Provide the (X, Y) coordinate of the cell's center where the given text is located.  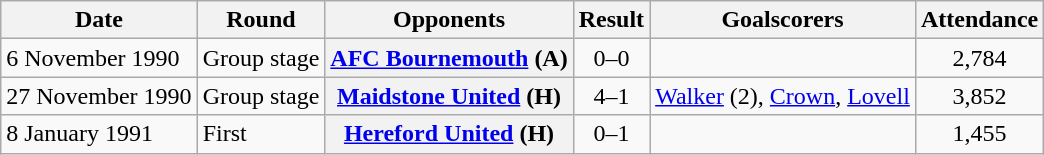
3,852 (979, 96)
1,455 (979, 134)
8 January 1991 (99, 134)
Walker (2), Crown, Lovell (783, 96)
6 November 1990 (99, 58)
Round (261, 20)
Date (99, 20)
0–0 (611, 58)
Maidstone United (H) (449, 96)
Hereford United (H) (449, 134)
Result (611, 20)
AFC Bournemouth (A) (449, 58)
2,784 (979, 58)
Goalscorers (783, 20)
27 November 1990 (99, 96)
4–1 (611, 96)
Opponents (449, 20)
Attendance (979, 20)
0–1 (611, 134)
First (261, 134)
